Determine the [x, y] coordinate at the center of the cell enclosing the given text.  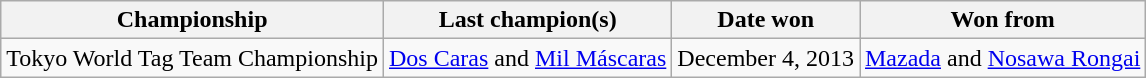
December 4, 2013 [766, 58]
Last champion(s) [527, 20]
Won from [1003, 20]
Championship [192, 20]
Tokyo World Tag Team Championship [192, 58]
Date won [766, 20]
Dos Caras and Mil Máscaras [527, 58]
Mazada and Nosawa Rongai [1003, 58]
